Output the (x, y) coordinate of the center of the cell containing the given text.  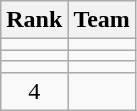
Team (102, 20)
4 (34, 91)
Rank (34, 20)
